Find where the given text appears and provide that cell's center as (X, Y) coordinate. 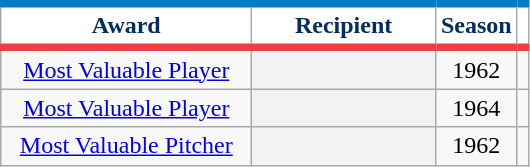
Recipient (344, 26)
Award (126, 26)
Season (476, 26)
1964 (476, 108)
Most Valuable Pitcher (126, 146)
